For the text-containing cell, return its midpoint in (x, y) coordinate format. 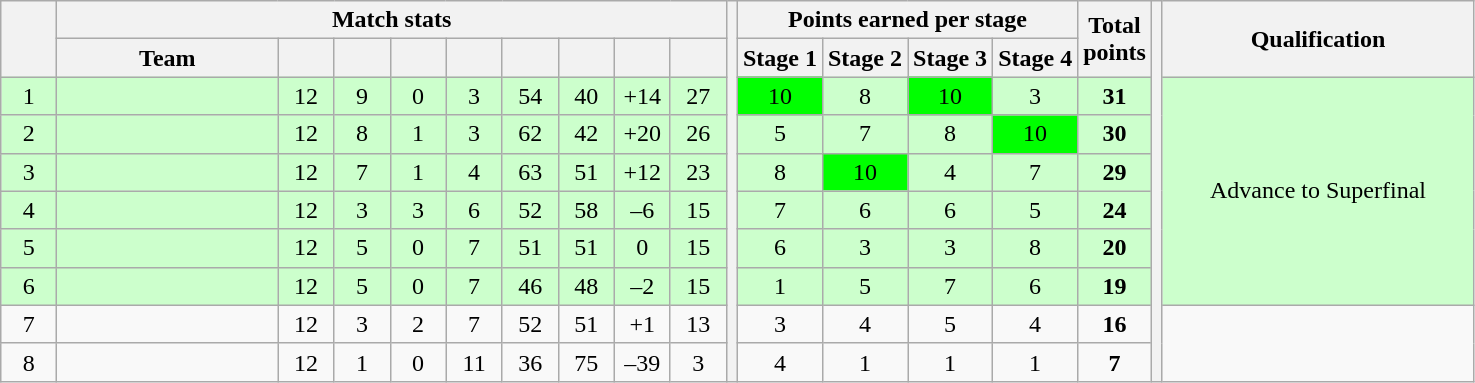
Qualification (1318, 39)
+1 (642, 324)
–2 (642, 286)
Team (168, 58)
Stage 3 (950, 58)
Advance to Superfinal (1318, 191)
58 (586, 210)
27 (698, 96)
–6 (642, 210)
75 (586, 362)
30 (1115, 134)
+14 (642, 96)
23 (698, 172)
36 (530, 362)
–39 (642, 362)
26 (698, 134)
62 (530, 134)
42 (586, 134)
48 (586, 286)
9 (362, 96)
20 (1115, 248)
13 (698, 324)
40 (586, 96)
Stage 2 (864, 58)
Stage 4 (1036, 58)
19 (1115, 286)
46 (530, 286)
+12 (642, 172)
Match stats (392, 20)
63 (530, 172)
16 (1115, 324)
24 (1115, 210)
54 (530, 96)
31 (1115, 96)
11 (474, 362)
Stage 1 (780, 58)
Totalpoints (1115, 39)
+20 (642, 134)
Points earned per stage (907, 20)
29 (1115, 172)
